Return (X, Y) of the center of cell containing provided text 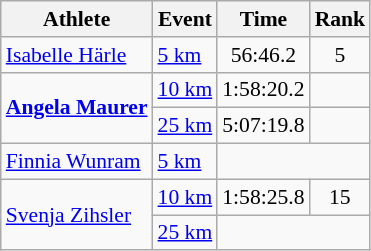
1:58:20.2 (263, 90)
15 (340, 197)
56:46.2 (263, 55)
Athlete (77, 19)
Isabelle Härle (77, 55)
Angela Maurer (77, 108)
Event (186, 19)
Time (263, 19)
Rank (340, 19)
Finnia Wunram (77, 162)
5:07:19.8 (263, 126)
5 (340, 55)
1:58:25.8 (263, 197)
Svenja Zihsler (77, 214)
